Extract the [x, y] coordinate from the center of the cell holding the provided text.  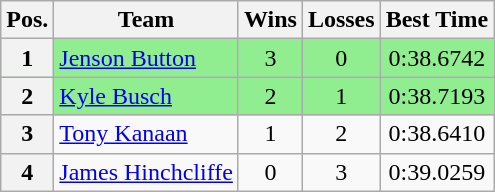
0:38.6742 [437, 58]
Kyle Busch [146, 96]
Best Time [437, 20]
Team [146, 20]
Tony Kanaan [146, 134]
Jenson Button [146, 58]
4 [28, 172]
0:38.7193 [437, 96]
Pos. [28, 20]
James Hinchcliffe [146, 172]
0:38.6410 [437, 134]
0:39.0259 [437, 172]
Wins [270, 20]
Losses [341, 20]
